Detect which cell encompasses the target text, then output its [x, y] center coordinate. 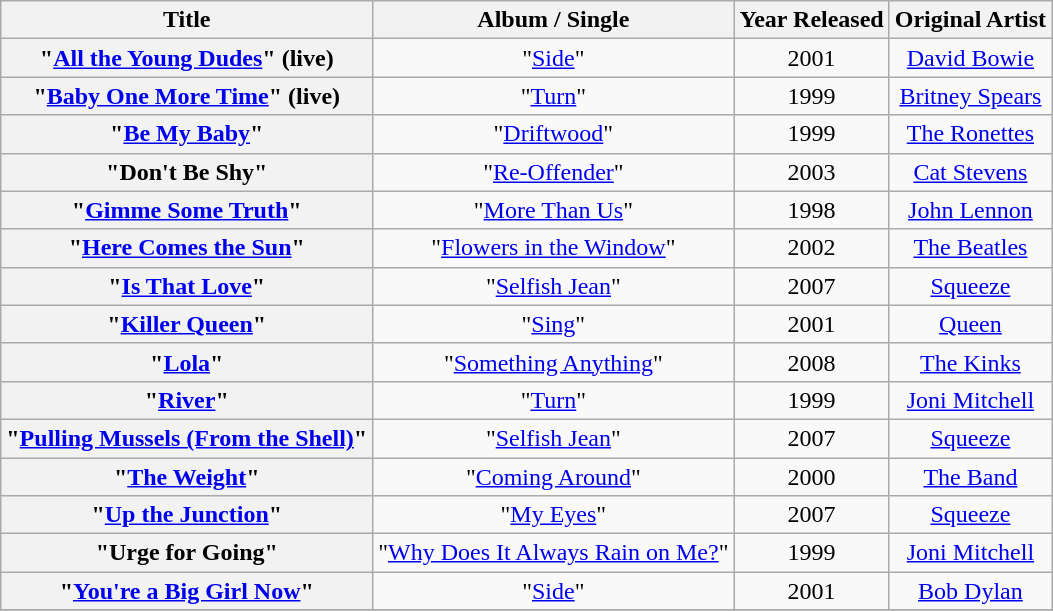
"You're a Big Girl Now" [187, 591]
"Pulling Mussels (From the Shell)" [187, 438]
Queen [970, 324]
Cat Stevens [970, 172]
Album / Single [554, 20]
"Is That Love" [187, 286]
John Lennon [970, 210]
"Killer Queen" [187, 324]
"More Than Us" [554, 210]
"Coming Around" [554, 477]
2003 [812, 172]
2002 [812, 248]
"Something Anything" [554, 362]
Original Artist [970, 20]
2008 [812, 362]
"Baby One More Time" (live) [187, 96]
"Why Does It Always Rain on Me?" [554, 553]
Bob Dylan [970, 591]
1998 [812, 210]
"Urge for Going" [187, 553]
Year Released [812, 20]
"The Weight" [187, 477]
The Band [970, 477]
The Ronettes [970, 134]
"All the Young Dudes" (live) [187, 58]
"My Eyes" [554, 515]
"Re-Offender" [554, 172]
"Driftwood" [554, 134]
"Up the Junction" [187, 515]
"Be My Baby" [187, 134]
"Flowers in the Window" [554, 248]
"River" [187, 400]
"Lola" [187, 362]
"Gimme Some Truth" [187, 210]
Britney Spears [970, 96]
"Don't Be Shy" [187, 172]
The Beatles [970, 248]
The Kinks [970, 362]
David Bowie [970, 58]
2000 [812, 477]
Title [187, 20]
"Here Comes the Sun" [187, 248]
"Sing" [554, 324]
